Extract the [x, y] coordinate from the center of the cell holding the provided text.  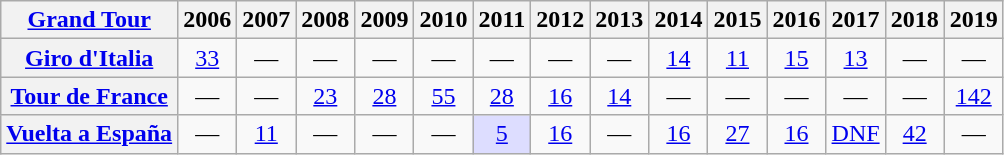
Giro d'Italia [90, 58]
2009 [384, 20]
33 [208, 58]
27 [738, 134]
2008 [326, 20]
2013 [620, 20]
Vuelta a España [90, 134]
2019 [974, 20]
2015 [738, 20]
2016 [796, 20]
55 [444, 96]
2006 [208, 20]
2011 [502, 20]
13 [856, 58]
23 [326, 96]
2014 [678, 20]
5 [502, 134]
42 [914, 134]
2017 [856, 20]
15 [796, 58]
Grand Tour [90, 20]
142 [974, 96]
Tour de France [90, 96]
2018 [914, 20]
2010 [444, 20]
2007 [266, 20]
2012 [560, 20]
DNF [856, 134]
